Provide the (x, y) coordinate of the cell's center where the given text is located.  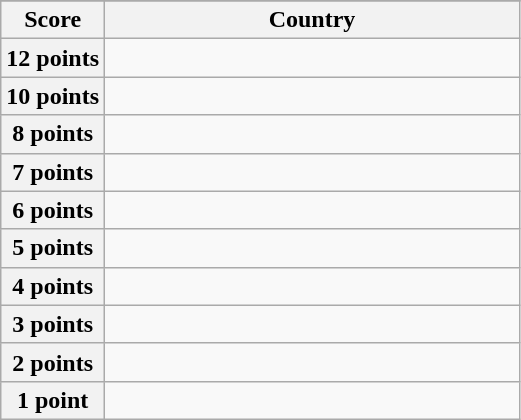
2 points (53, 362)
8 points (53, 134)
Score (53, 20)
6 points (53, 210)
1 point (53, 400)
3 points (53, 324)
12 points (53, 58)
4 points (53, 286)
Country (312, 20)
10 points (53, 96)
7 points (53, 172)
5 points (53, 248)
